Output the [x, y] coordinate of the center of the cell containing the given text.  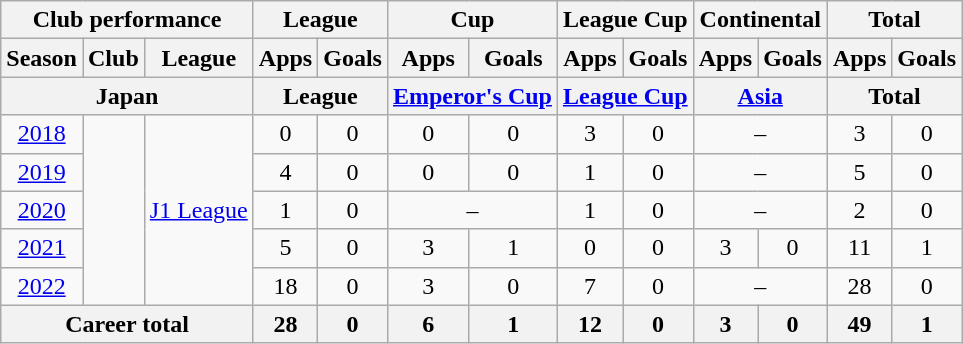
Emperor's Cup [472, 96]
2021 [42, 248]
7 [590, 286]
11 [859, 248]
2 [859, 210]
2020 [42, 210]
12 [590, 324]
49 [859, 324]
2018 [42, 134]
18 [285, 286]
Cup [472, 20]
Career total [128, 324]
4 [285, 172]
Club [113, 58]
Season [42, 58]
Japan [128, 96]
Club performance [128, 20]
Asia [760, 96]
Continental [760, 20]
2019 [42, 172]
6 [428, 324]
2022 [42, 286]
J1 League [198, 210]
